Capture the cell that displays the provided text and extract its [x, y] central coordinate. 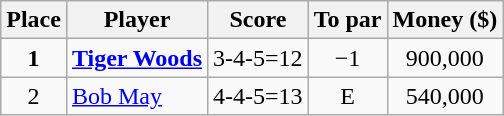
3-4-5=12 [258, 58]
1 [34, 58]
900,000 [445, 58]
540,000 [445, 96]
Money ($) [445, 20]
Tiger Woods [136, 58]
Place [34, 20]
2 [34, 96]
−1 [348, 58]
Player [136, 20]
E [348, 96]
Bob May [136, 96]
Score [258, 20]
To par [348, 20]
4-4-5=13 [258, 96]
